Identify which cell holds the provided text, then report its (X, Y) central coordinate. 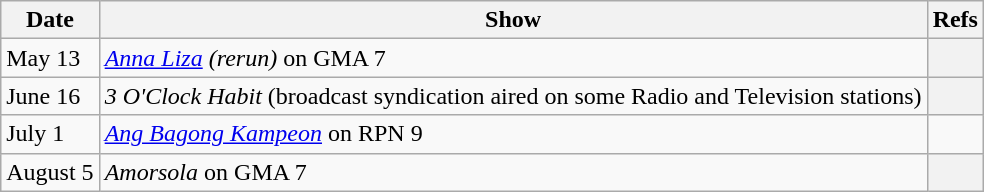
July 1 (50, 134)
Show (513, 20)
May 13 (50, 58)
Anna Liza (rerun) on GMA 7 (513, 58)
August 5 (50, 172)
June 16 (50, 96)
Amorsola on GMA 7 (513, 172)
3 O'Clock Habit (broadcast syndication aired on some Radio and Television stations) (513, 96)
Date (50, 20)
Refs (955, 20)
Ang Bagong Kampeon on RPN 9 (513, 134)
